Return [X, Y] of the center of cell containing provided text 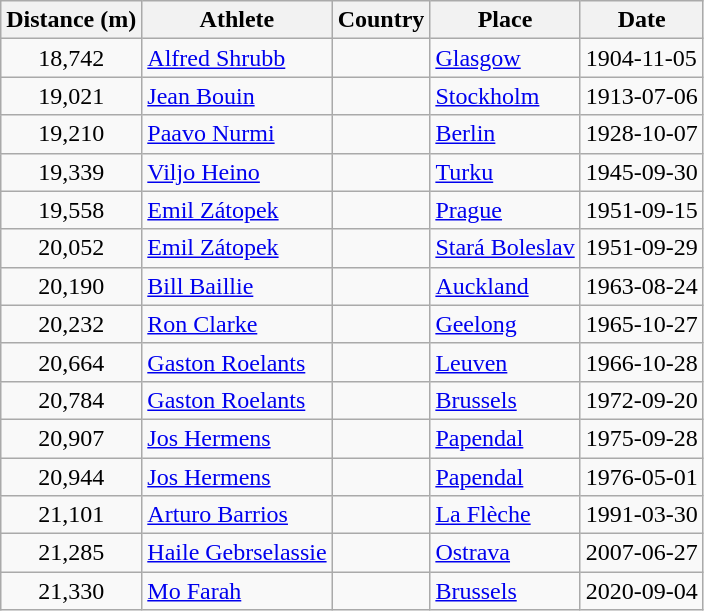
2007-06-27 [642, 553]
1945-09-30 [642, 172]
Paavo Nurmi [237, 134]
2020-09-04 [642, 591]
Country [381, 20]
19,339 [72, 172]
Athlete [237, 20]
Jean Bouin [237, 96]
Alfred Shrubb [237, 58]
Bill Baillie [237, 286]
La Flèche [505, 515]
20,907 [72, 438]
Prague [505, 210]
Geelong [505, 324]
Stará Boleslav [505, 248]
1972-09-20 [642, 400]
1951-09-15 [642, 210]
Stockholm [505, 96]
Ostrava [505, 553]
Haile Gebrselassie [237, 553]
20,664 [72, 362]
Leuven [505, 362]
1928-10-07 [642, 134]
20,232 [72, 324]
Viljo Heino [237, 172]
1976-05-01 [642, 477]
19,558 [72, 210]
20,190 [72, 286]
20,944 [72, 477]
Date [642, 20]
19,210 [72, 134]
21,285 [72, 553]
Ron Clarke [237, 324]
1966-10-28 [642, 362]
Mo Farah [237, 591]
Berlin [505, 134]
Distance (m) [72, 20]
Auckland [505, 286]
1965-10-27 [642, 324]
1991-03-30 [642, 515]
21,101 [72, 515]
1963-08-24 [642, 286]
20,784 [72, 400]
1904-11-05 [642, 58]
18,742 [72, 58]
Arturo Barrios [237, 515]
Glasgow [505, 58]
21,330 [72, 591]
Place [505, 20]
1951-09-29 [642, 248]
Turku [505, 172]
19,021 [72, 96]
1913-07-06 [642, 96]
1975-09-28 [642, 438]
20,052 [72, 248]
